Determine the [x, y] coordinate at the center of the cell enclosing the given text.  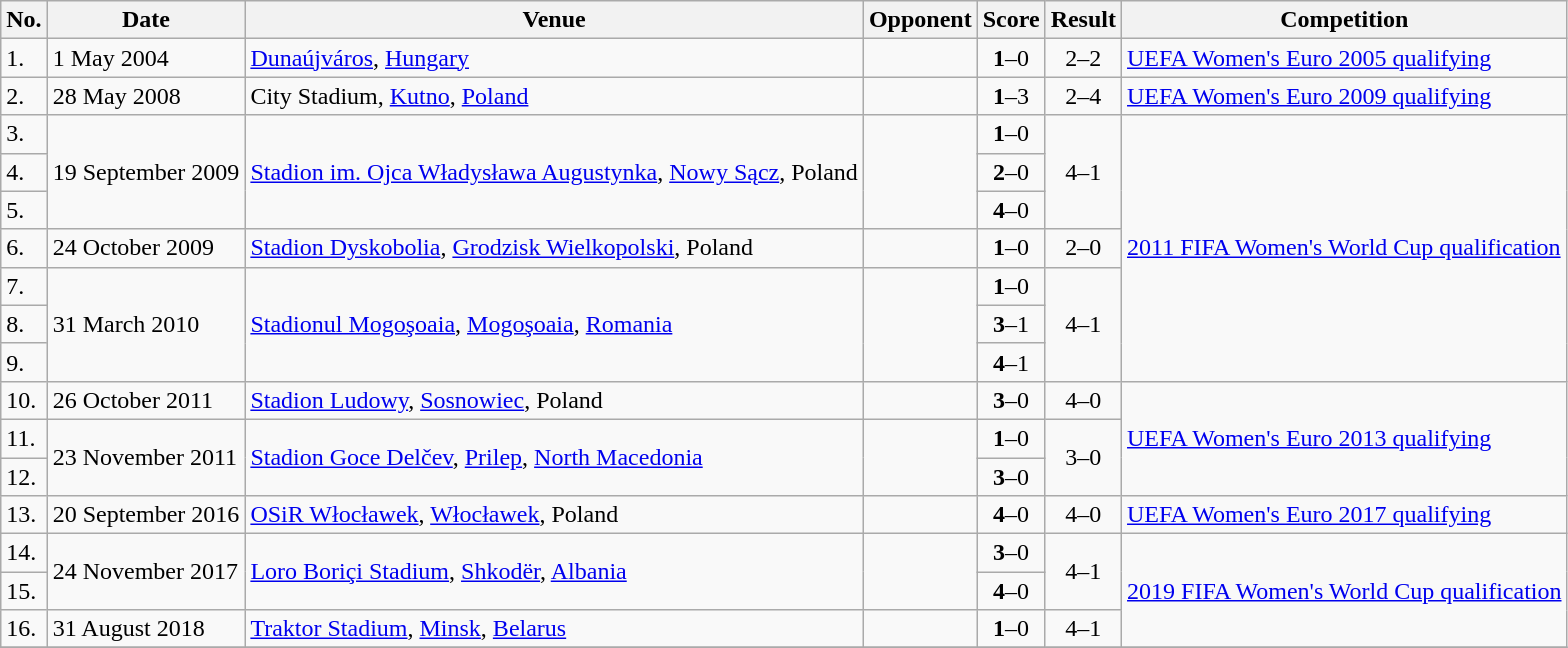
24 November 2017 [146, 572]
20 September 2016 [146, 515]
Stadion Dyskobolia, Grodzisk Wielkopolski, Poland [554, 248]
2011 FIFA Women's World Cup qualification [1345, 248]
Opponent [920, 20]
2. [24, 96]
1–3 [1011, 96]
Stadion Ludowy, Sosnowiec, Poland [554, 400]
13. [24, 515]
23 November 2011 [146, 457]
Stadionul Mogoşoaia, Mogoşoaia, Romania [554, 324]
UEFA Women's Euro 2017 qualifying [1345, 515]
28 May 2008 [146, 96]
7. [24, 286]
Result [1083, 20]
12. [24, 477]
3. [24, 134]
31 August 2018 [146, 629]
8. [24, 324]
Score [1011, 20]
UEFA Women's Euro 2005 qualifying [1345, 58]
5. [24, 210]
Traktor Stadium, Minsk, Belarus [554, 629]
31 March 2010 [146, 324]
UEFA Women's Euro 2013 qualifying [1345, 438]
Date [146, 20]
24 October 2009 [146, 248]
6. [24, 248]
Venue [554, 20]
2–2 [1083, 58]
1. [24, 58]
10. [24, 400]
City Stadium, Kutno, Poland [554, 96]
4. [24, 172]
OSiR Włocławek, Włocławek, Poland [554, 515]
Stadion Goce Delčev, Prilep, North Macedonia [554, 457]
Dunaújváros, Hungary [554, 58]
16. [24, 629]
15. [24, 591]
Competition [1345, 20]
1 May 2004 [146, 58]
UEFA Women's Euro 2009 qualifying [1345, 96]
26 October 2011 [146, 400]
19 September 2009 [146, 172]
Stadion im. Ojca Władysława Augustynka, Nowy Sącz, Poland [554, 172]
2–4 [1083, 96]
2019 FIFA Women's World Cup qualification [1345, 591]
11. [24, 438]
No. [24, 20]
Loro Boriçi Stadium, Shkodër, Albania [554, 572]
9. [24, 362]
3–1 [1011, 324]
14. [24, 553]
